Provide the (x, y) coordinate of the cell's center where the given text is located.  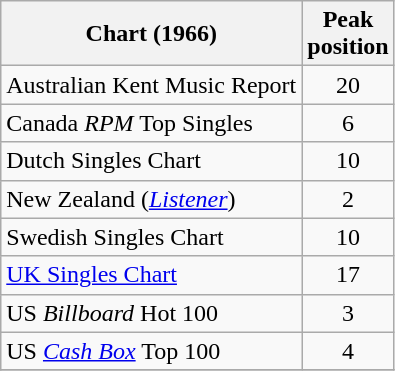
2 (348, 199)
US Cash Box Top 100 (152, 351)
Peakposition (348, 34)
20 (348, 85)
4 (348, 351)
Canada RPM Top Singles (152, 123)
17 (348, 275)
Australian Kent Music Report (152, 85)
Dutch Singles Chart (152, 161)
3 (348, 313)
US Billboard Hot 100 (152, 313)
UK Singles Chart (152, 275)
Swedish Singles Chart (152, 237)
6 (348, 123)
Chart (1966) (152, 34)
New Zealand (Listener) (152, 199)
